Provide the [x, y] coordinate of the cell's center where the given text is located.  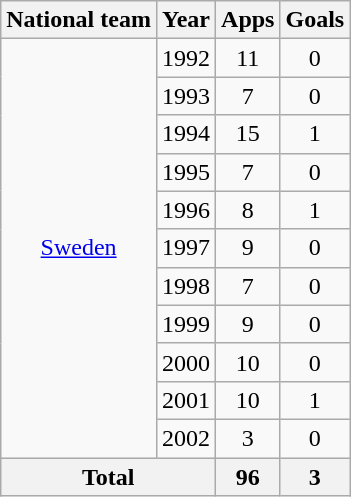
96 [248, 477]
15 [248, 134]
1995 [186, 172]
1992 [186, 58]
1994 [186, 134]
2002 [186, 438]
1993 [186, 96]
1999 [186, 324]
Sweden [79, 248]
2000 [186, 362]
1996 [186, 210]
1997 [186, 248]
8 [248, 210]
Goals [315, 20]
Apps [248, 20]
11 [248, 58]
National team [79, 20]
Year [186, 20]
1998 [186, 286]
2001 [186, 400]
Total [108, 477]
